From the cell containing the given text, extract its center point as (X, Y) coordinate. 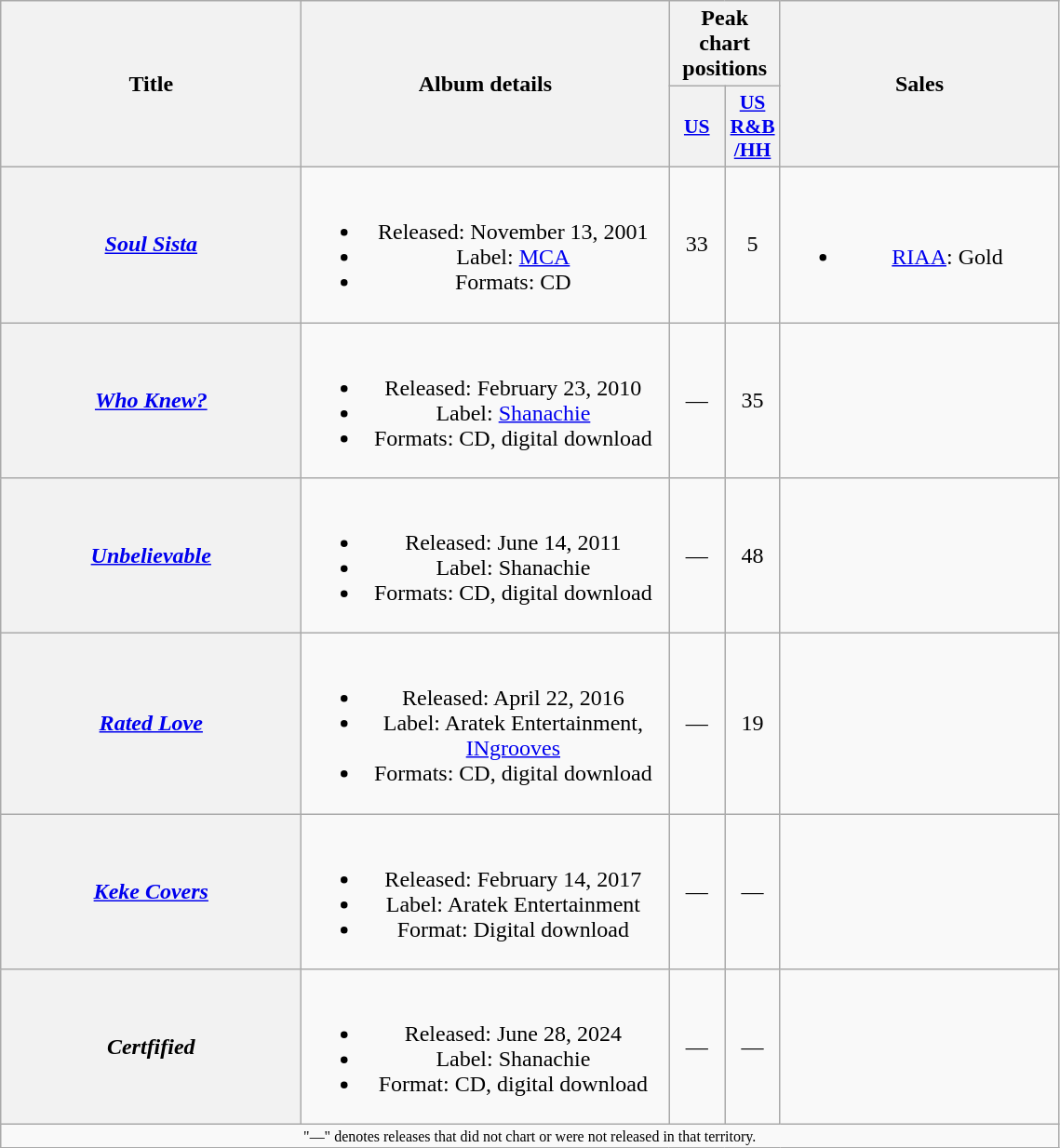
US R&B/HH (753, 127)
Released: February 23, 2010Label: ShanachieFormats: CD, digital download (486, 400)
"—" denotes releases that did not chart or were not released in that territory. (530, 1136)
RIAA: Gold (919, 244)
Album details (486, 84)
US (697, 127)
Title (151, 84)
Released: November 13, 2001Label: MCAFormats: CD (486, 244)
Who Knew? (151, 400)
48 (753, 556)
33 (697, 244)
Released: April 22, 2016Label: Aratek Entertainment, INgroovesFormats: CD, digital download (486, 724)
Released: June 28, 2024Label: ShanachieFormat: CD, digital download (486, 1048)
19 (753, 724)
Released: June 14, 2011Label: ShanachieFormats: CD, digital download (486, 556)
Unbelievable (151, 556)
Certfified (151, 1048)
35 (753, 400)
Rated Love (151, 724)
Peak chart positions (725, 44)
Sales (919, 84)
5 (753, 244)
Soul Sista (151, 244)
Keke Covers (151, 891)
Released: February 14, 2017Label: Aratek EntertainmentFormat: Digital download (486, 891)
